Capture the cell that displays the provided text and extract its [x, y] central coordinate. 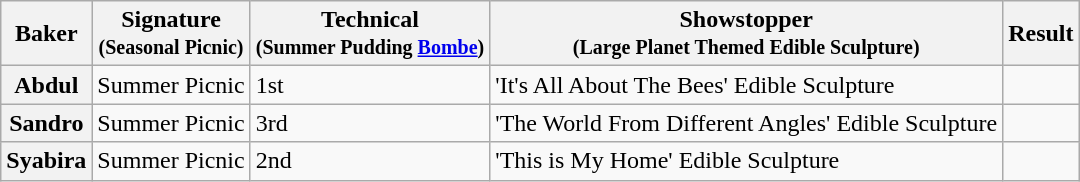
3rd [370, 123]
Signature(Seasonal Picnic) [171, 34]
Technical(Summer Pudding Bombe) [370, 34]
'The World From Different Angles' Edible Sculpture [746, 123]
Result [1041, 34]
Baker [46, 34]
Abdul [46, 85]
2nd [370, 161]
Syabira [46, 161]
'It's All About The Bees' Edible Sculpture [746, 85]
'This is My Home' Edible Sculpture [746, 161]
Showstopper(Large Planet Themed Edible Sculpture) [746, 34]
1st [370, 85]
Sandro [46, 123]
